Determine the [x, y] coordinate at the center of the cell enclosing the given text.  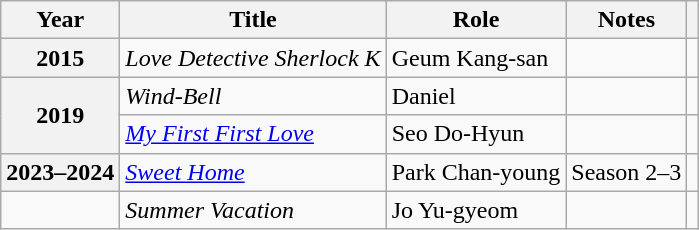
Sweet Home [253, 172]
2023–2024 [60, 172]
Notes [626, 20]
Summer Vacation [253, 210]
Year [60, 20]
Role [476, 20]
Seo Do-Hyun [476, 134]
Jo Yu-gyeom [476, 210]
Season 2–3 [626, 172]
2019 [60, 115]
2015 [60, 58]
Geum Kang-san [476, 58]
Love Detective Sherlock K [253, 58]
Daniel [476, 96]
Wind-Bell [253, 96]
Title [253, 20]
My First First Love [253, 134]
Park Chan-young [476, 172]
